Locate the cell with the specified text and output its (X, Y) center coordinate. 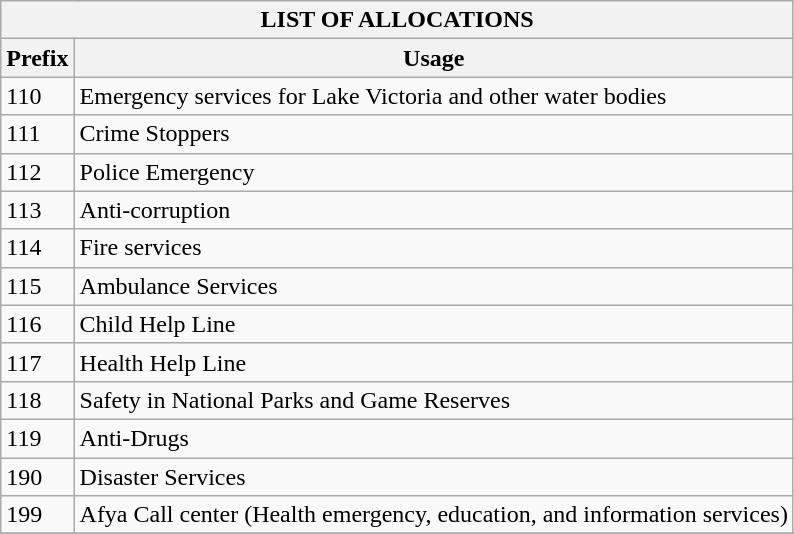
Usage (434, 58)
114 (38, 248)
110 (38, 96)
118 (38, 400)
Emergency services for Lake Victoria and other water bodies (434, 96)
Child Help Line (434, 324)
LIST OF ALLOCATIONS (398, 20)
Health Help Line (434, 362)
115 (38, 286)
Crime Stoppers (434, 134)
117 (38, 362)
199 (38, 515)
Fire services (434, 248)
116 (38, 324)
112 (38, 172)
Ambulance Services (434, 286)
Disaster Services (434, 477)
190 (38, 477)
Police Emergency (434, 172)
Anti-Drugs (434, 438)
Anti-corruption (434, 210)
111 (38, 134)
Afya Call center (Health emergency, education, and information services) (434, 515)
Safety in National Parks and Game Reserves (434, 400)
119 (38, 438)
113 (38, 210)
Prefix (38, 58)
